Find where the given text appears and provide that cell's center as (x, y) coordinate. 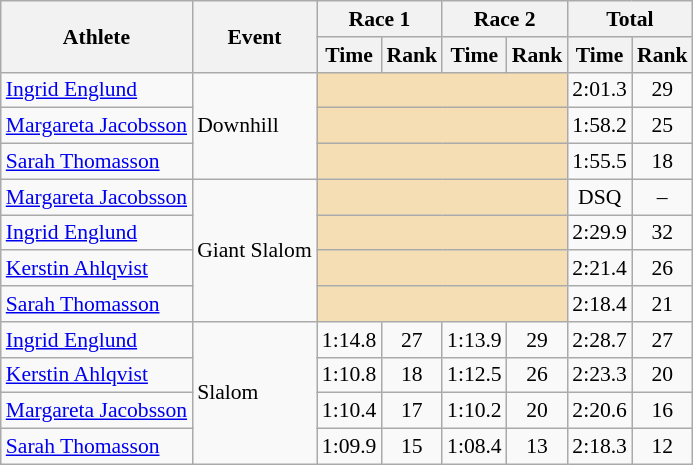
Race 1 (380, 19)
32 (662, 233)
Slalom (254, 393)
1:58.2 (600, 126)
1:09.9 (350, 447)
2:23.3 (600, 375)
Event (254, 36)
1:14.8 (350, 340)
– (662, 197)
Race 2 (504, 19)
1:13.9 (474, 340)
1:10.8 (350, 375)
2:01.3 (600, 90)
1:12.5 (474, 375)
25 (662, 126)
21 (662, 304)
2:29.9 (600, 233)
2:18.3 (600, 447)
1:10.2 (474, 411)
Downhill (254, 126)
1:10.4 (350, 411)
2:28.7 (600, 340)
17 (412, 411)
13 (538, 447)
15 (412, 447)
1:08.4 (474, 447)
12 (662, 447)
2:18.4 (600, 304)
16 (662, 411)
Athlete (96, 36)
Giant Slalom (254, 250)
Total (630, 19)
1:55.5 (600, 162)
DSQ (600, 197)
2:20.6 (600, 411)
2:21.4 (600, 269)
